Pinpoint the cell where the given text exists, returning its (X, Y) midpoint coordinate. 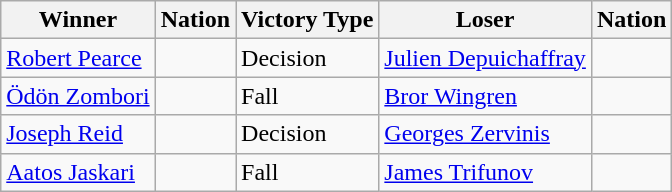
Ödön Zombori (78, 96)
James Trifunov (486, 172)
Loser (486, 20)
Julien Depuichaffray (486, 58)
Joseph Reid (78, 134)
Bror Wingren (486, 96)
Victory Type (308, 20)
Georges Zervinis (486, 134)
Aatos Jaskari (78, 172)
Winner (78, 20)
Robert Pearce (78, 58)
